Provide the (x, y) coordinate of the cell's center where the given text is located.  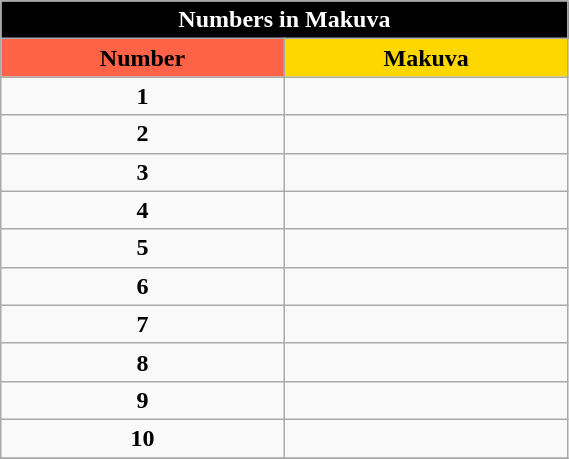
Makuva (426, 58)
5 (143, 248)
Numbers in Makuva (284, 20)
Number (143, 58)
3 (143, 172)
7 (143, 324)
8 (143, 362)
9 (143, 400)
2 (143, 134)
1 (143, 96)
4 (143, 210)
6 (143, 286)
10 (143, 438)
